Scan for the cell matching the given text and deliver its [X, Y] coordinate at center. 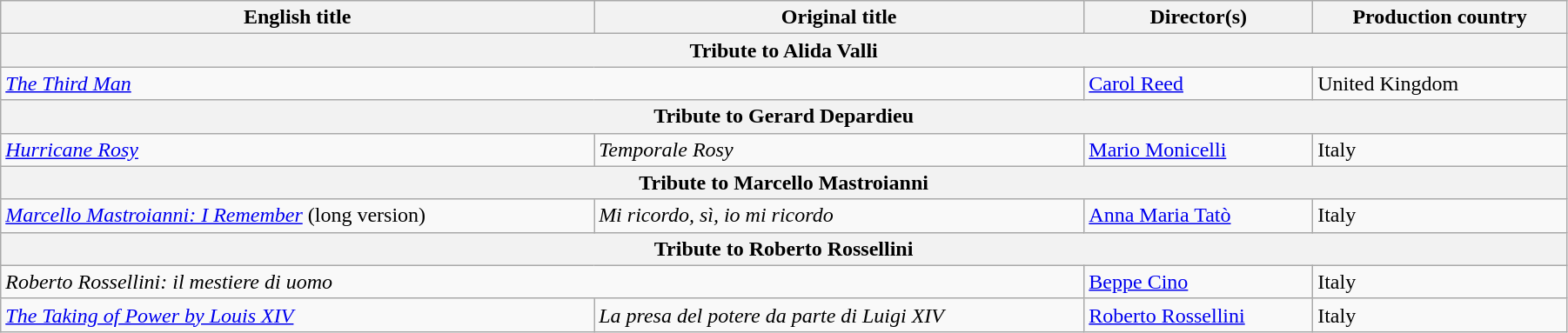
Roberto Rossellini: il mestiere di uomo [543, 282]
United Kingdom [1440, 83]
Original title [839, 17]
Tribute to Marcello Mastroianni [784, 183]
Anna Maria Tatò [1199, 216]
Mario Monicelli [1199, 150]
La presa del potere da parte di Luigi XIV [839, 315]
Tribute to Roberto Rossellini [784, 249]
Director(s) [1199, 17]
The Taking of Power by Louis XIV [298, 315]
Tribute to Gerard Depardieu [784, 117]
Beppe Cino [1199, 282]
Production country [1440, 17]
English title [298, 17]
Carol Reed [1199, 83]
Temporale Rosy [839, 150]
Mi ricordo, sì, io mi ricordo [839, 216]
Tribute to Alida Valli [784, 50]
Hurricane Rosy [298, 150]
Marcello Mastroianni: I Remember (long version) [298, 216]
Roberto Rossellini [1199, 315]
The Third Man [543, 83]
